From the cell containing the given text, extract its center point as (x, y) coordinate. 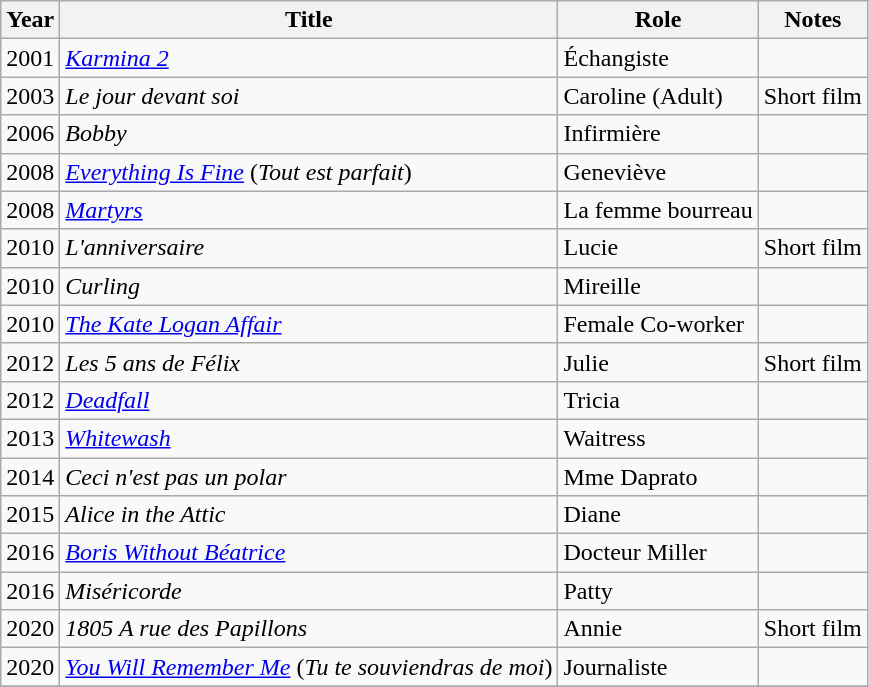
Lucie (658, 248)
2014 (30, 477)
2001 (30, 58)
Infirmière (658, 134)
Ceci n'est pas un polar (309, 477)
La femme bourreau (658, 210)
Role (658, 20)
Waitress (658, 438)
Les 5 ans de Félix (309, 362)
Year (30, 20)
Diane (658, 515)
Alice in the Attic (309, 515)
Female Co-worker (658, 324)
Journaliste (658, 667)
Mireille (658, 286)
Geneviève (658, 172)
Annie (658, 629)
Karmina 2 (309, 58)
Whitewash (309, 438)
Docteur Miller (658, 553)
Bobby (309, 134)
The Kate Logan Affair (309, 324)
Everything Is Fine (Tout est parfait) (309, 172)
2003 (30, 96)
2015 (30, 515)
Miséricorde (309, 591)
Boris Without Béatrice (309, 553)
2013 (30, 438)
Tricia (658, 400)
Notes (812, 20)
Échangiste (658, 58)
2006 (30, 134)
Le jour devant soi (309, 96)
You Will Remember Me (Tu te souviendras de moi) (309, 667)
Title (309, 20)
Curling (309, 286)
Deadfall (309, 400)
Patty (658, 591)
Julie (658, 362)
Caroline (Adult) (658, 96)
L'anniversaire (309, 248)
Martyrs (309, 210)
1805 A rue des Papillons (309, 629)
Mme Daprato (658, 477)
